Locate the cell with the specified text and output its [X, Y] center coordinate. 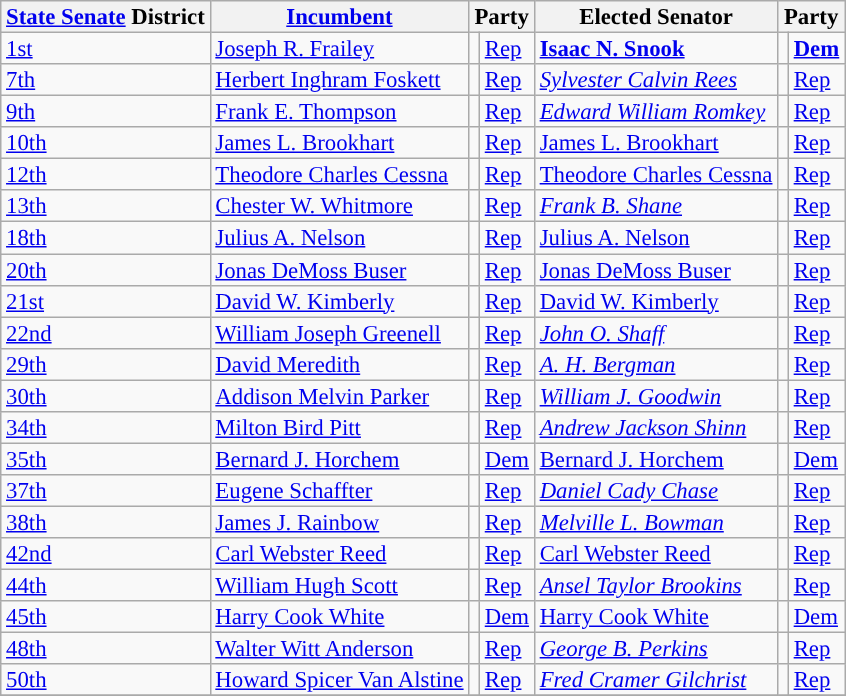
Melville L. Bowman [656, 522]
35th [106, 459]
Fred Cramer Gilchrist [656, 680]
22nd [106, 333]
Joseph R. Frailey [340, 49]
Ansel Taylor Brookins [656, 586]
Edward William Romkey [656, 112]
45th [106, 617]
Isaac N. Snook [656, 49]
44th [106, 586]
29th [106, 364]
William Hugh Scott [340, 586]
Walter Witt Anderson [340, 649]
Addison Melvin Parker [340, 396]
John O. Shaff [656, 333]
1st [106, 49]
Eugene Schaffter [340, 491]
Daniel Cady Chase [656, 491]
William J. Goodwin [656, 396]
37th [106, 491]
9th [106, 112]
Andrew Jackson Shinn [656, 428]
Incumbent [340, 17]
David Meredith [340, 364]
50th [106, 680]
Elected Senator [656, 17]
James J. Rainbow [340, 522]
18th [106, 238]
30th [106, 396]
Milton Bird Pitt [340, 428]
George B. Perkins [656, 649]
20th [106, 270]
Chester W. Whitmore [340, 206]
State Senate District [106, 17]
Howard Spicer Van Alstine [340, 680]
21st [106, 301]
Frank E. Thompson [340, 112]
13th [106, 206]
34th [106, 428]
48th [106, 649]
Frank B. Shane [656, 206]
Sylvester Calvin Rees [656, 80]
Herbert Inghram Foskett [340, 80]
A. H. Bergman [656, 364]
42nd [106, 554]
12th [106, 175]
7th [106, 80]
William Joseph Greenell [340, 333]
10th [106, 143]
38th [106, 522]
